Search for the cell housing the specified text and yield its (X, Y) center coordinate. 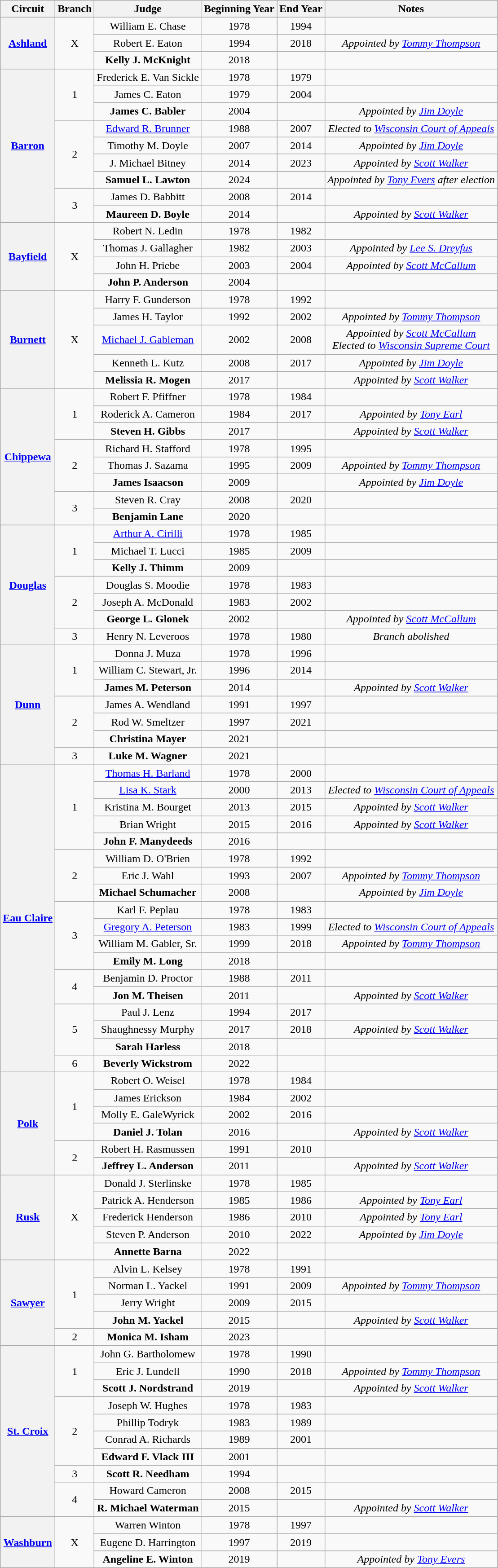
Scott R. Needham (148, 1474)
Joseph A. McDonald (148, 602)
Steven P. Anderson (148, 1234)
Bayfield (28, 257)
Timothy M. Doyle (148, 145)
Joseph W. Hughes (148, 1405)
Michael T. Lucci (148, 551)
Beverly Wickstrom (148, 1064)
Polk (28, 1123)
Gregory A. Peterson (148, 927)
James C. Babler (148, 111)
Douglas S. Moodie (148, 585)
Kelly J. Thimm (148, 568)
2024 (239, 180)
Christina Mayer (148, 739)
Henry N. Leveroos (148, 636)
Thomas H. Barland (148, 773)
Circuit (28, 9)
Robert H. Rasmussen (148, 1149)
Scott J. Nordstrand (148, 1388)
Sarah Harless (148, 1047)
James M. Peterson (148, 687)
Branch (75, 9)
Brian Wright (148, 824)
Appointed by Lee S. Dreyfus (411, 248)
Paul J. Lenz (148, 1012)
Edward R. Brunner (148, 128)
James H. Taylor (148, 317)
6 (75, 1064)
Rusk (28, 1217)
James A. Wendland (148, 705)
Eugene D. Harrington (148, 1542)
Eric J. Wahl (148, 876)
Thomas J. Gallagher (148, 248)
Howard Cameron (148, 1491)
Angeline E. Winton (148, 1559)
Warren Winton (148, 1525)
Donald J. Sterlinske (148, 1183)
Frederick E. Van Sickle (148, 77)
William M. Gabler, Sr. (148, 944)
Conrad A. Richards (148, 1440)
Robert N. Ledin (148, 231)
Phillip Todryk (148, 1423)
Chippewa (28, 457)
Benjamin Lane (148, 517)
St. Croix (28, 1431)
Molly E. GaleWyrick (148, 1115)
Steven H. Gibbs (148, 431)
George L. Glonek (148, 619)
Jon M. Theisen (148, 995)
Robert O. Weisel (148, 1081)
Kristina M. Bourget (148, 807)
R. Michael Waterman (148, 1508)
Patrick A. Henderson (148, 1200)
John F. Manydeeds (148, 841)
Notes (411, 9)
Eric J. Lundell (148, 1371)
Barron (28, 145)
Daniel J. Tolan (148, 1132)
Jerry Wright (148, 1303)
Alvin L. Kelsey (148, 1268)
Benjamin D. Proctor (148, 978)
James Erickson (148, 1098)
Arthur A. Cirilli (148, 534)
William D. O'Brien (148, 859)
Branch abolished (411, 636)
Luke M. Wagner (148, 756)
Sawyer (28, 1303)
John P. Anderson (148, 282)
Shaughnessy Murphy (148, 1029)
Appointed by Tony Evers after election (411, 180)
James Isaacson (148, 482)
Lisa K. Stark (148, 790)
Dunn (28, 705)
J. Michael Bitney (148, 163)
Eau Claire (28, 918)
Samuel L. Lawton (148, 180)
William C. Stewart, Jr. (148, 670)
John G. Bartholomew (148, 1354)
John M. Yackel (148, 1320)
Appointed by Scott McCallumElected to Wisconsin Supreme Court (411, 339)
5 (75, 1029)
Melissia R. Mogen (148, 380)
Edward F. Vlack III (148, 1457)
Robert E. Eaton (148, 43)
Karl F. Peplau (148, 910)
Monica M. Isham (148, 1337)
William E. Chase (148, 26)
Richard H. Stafford (148, 448)
John H. Priebe (148, 265)
Douglas (28, 585)
Steven R. Cray (148, 500)
Michael J. Gableman (148, 339)
Appointed by Tony Evers (411, 1559)
1993 (239, 876)
Washburn (28, 1542)
Burnett (28, 339)
James D. Babbitt (148, 197)
Jeffrey L. Anderson (148, 1166)
Kelly J. McKnight (148, 60)
Robert F. Pfiffner (148, 397)
Maureen D. Boyle (148, 214)
Frederick Henderson (148, 1217)
Annette Barna (148, 1251)
Michael Schumacher (148, 893)
James C. Eaton (148, 94)
Kenneth L. Kutz (148, 363)
Thomas J. Sazama (148, 465)
Ashland (28, 43)
Emily M. Long (148, 961)
Roderick A. Cameron (148, 414)
Norman L. Yackel (148, 1286)
Rod W. Smeltzer (148, 722)
Harry F. Gunderson (148, 300)
Judge (148, 9)
Donna J. Muza (148, 653)
End Year (301, 9)
Beginning Year (239, 9)
1980 (301, 636)
